From the cell containing the given text, extract its center point as (X, Y) coordinate. 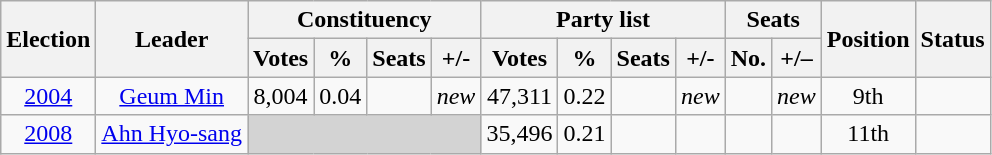
Ahn Hyo-sang (172, 134)
Leader (172, 39)
Party list (603, 20)
Election (48, 39)
11th (868, 134)
2004 (48, 96)
0.21 (584, 134)
0.22 (584, 96)
35,496 (520, 134)
9th (868, 96)
Status (952, 39)
2008 (48, 134)
No. (748, 58)
+/– (797, 58)
Position (868, 39)
Geum Min (172, 96)
47,311 (520, 96)
Constituency (364, 20)
8,004 (281, 96)
0.04 (340, 96)
